Return (X, Y) of the center of cell containing provided text 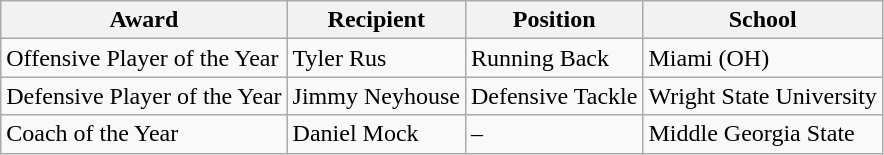
Award (144, 20)
Offensive Player of the Year (144, 58)
Tyler Rus (376, 58)
Daniel Mock (376, 134)
Wright State University (762, 96)
Running Back (554, 58)
Position (554, 20)
Jimmy Neyhouse (376, 96)
Recipient (376, 20)
– (554, 134)
Miami (OH) (762, 58)
School (762, 20)
Coach of the Year (144, 134)
Middle Georgia State (762, 134)
Defensive Tackle (554, 96)
Defensive Player of the Year (144, 96)
